Provide the [x, y] coordinate of the cell's center where the given text is located.  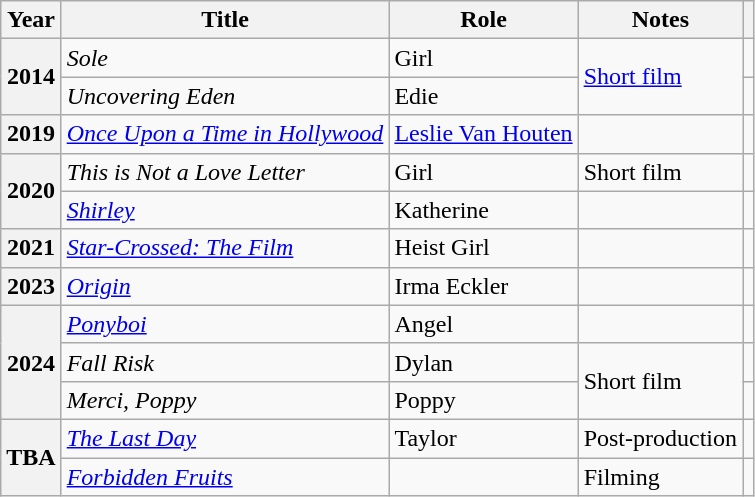
Edie [484, 96]
Shirley [225, 210]
Star-Crossed: The Film [225, 248]
Irma Eckler [484, 286]
Once Upon a Time in Hollywood [225, 134]
TBA [31, 457]
Taylor [484, 438]
Notes [660, 20]
Leslie Van Houten [484, 134]
2021 [31, 248]
The Last Day [225, 438]
Poppy [484, 400]
2019 [31, 134]
Title [225, 20]
Katherine [484, 210]
Angel [484, 324]
2014 [31, 77]
Uncovering Eden [225, 96]
Year [31, 20]
Merci, Poppy [225, 400]
Role [484, 20]
Post-production [660, 438]
Forbidden Fruits [225, 477]
Dylan [484, 362]
2024 [31, 362]
Heist Girl [484, 248]
2023 [31, 286]
Sole [225, 58]
Origin [225, 286]
Fall Risk [225, 362]
This is Not a Love Letter [225, 172]
Ponyboi [225, 324]
2020 [31, 191]
Filming [660, 477]
